Scan for the cell matching the given text and deliver its [x, y] coordinate at center. 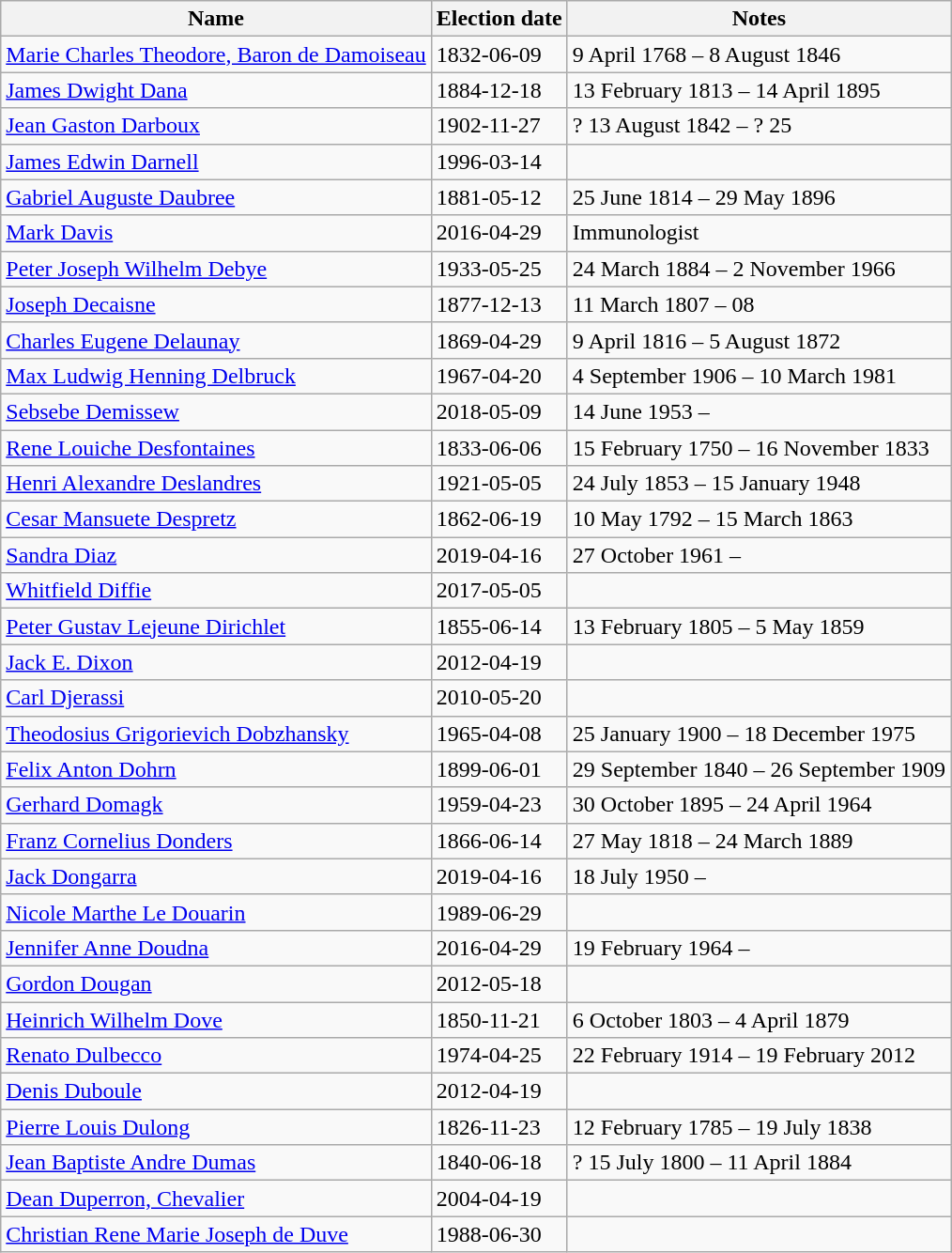
Heinrich Wilhelm Dove [216, 1019]
30 October 1895 – 24 April 1964 [759, 805]
Theodosius Grigorievich Dobzhansky [216, 734]
12 February 1785 – 19 July 1838 [759, 1127]
1881-05-12 [499, 197]
2010-05-20 [499, 698]
13 February 1805 – 5 May 1859 [759, 626]
1933-05-25 [499, 269]
1959-04-23 [499, 805]
1832-06-09 [499, 54]
Name [216, 19]
Peter Gustav Lejeune Dirichlet [216, 626]
2004-04-19 [499, 1199]
Max Ludwig Henning Delbruck [216, 376]
11 March 1807 – 08 [759, 304]
Carl Djerassi [216, 698]
29 September 1840 – 26 September 1909 [759, 769]
25 January 1900 – 18 December 1975 [759, 734]
Jean Gaston Darboux [216, 126]
Joseph Decaisne [216, 304]
Franz Cornelius Donders [216, 841]
Pierre Louis Dulong [216, 1127]
Gordon Dougan [216, 983]
1921-05-05 [499, 484]
Jennifer Anne Doudna [216, 948]
James Dwight Dana [216, 90]
24 July 1853 – 15 January 1948 [759, 484]
2017-05-05 [499, 591]
Cesar Mansuete Despretz [216, 519]
27 October 1961 – [759, 555]
1899-06-01 [499, 769]
1877-12-13 [499, 304]
Gabriel Auguste Daubree [216, 197]
1965-04-08 [499, 734]
James Edwin Darnell [216, 162]
Jack E. Dixon [216, 662]
6 October 1803 – 4 April 1879 [759, 1019]
13 February 1813 – 14 April 1895 [759, 90]
Peter Joseph Wilhelm Debye [216, 269]
2018-05-09 [499, 411]
? 13 August 1842 – ? 25 [759, 126]
1833-06-06 [499, 448]
1862-06-19 [499, 519]
Jack Dongarra [216, 876]
27 May 1818 – 24 March 1889 [759, 841]
10 May 1792 – 15 March 1863 [759, 519]
25 June 1814 – 29 May 1896 [759, 197]
1988-06-30 [499, 1234]
Immunologist [759, 233]
? 15 July 1800 – 11 April 1884 [759, 1163]
1967-04-20 [499, 376]
14 June 1953 – [759, 411]
Charles Eugene Delaunay [216, 340]
Felix Anton Dohrn [216, 769]
Rene Louiche Desfontaines [216, 448]
1826-11-23 [499, 1127]
1996-03-14 [499, 162]
Whitfield Diffie [216, 591]
1869-04-29 [499, 340]
2012-05-18 [499, 983]
Nicole Marthe Le Douarin [216, 912]
Jean Baptiste Andre Dumas [216, 1163]
Denis Duboule [216, 1091]
Christian Rene Marie Joseph de Duve [216, 1234]
22 February 1914 – 19 February 2012 [759, 1056]
1974-04-25 [499, 1056]
4 September 1906 – 10 March 1981 [759, 376]
15 February 1750 – 16 November 1833 [759, 448]
Mark Davis [216, 233]
1850-11-21 [499, 1019]
18 July 1950 – [759, 876]
Dean Duperron, Chevalier [216, 1199]
24 March 1884 – 2 November 1966 [759, 269]
9 April 1816 – 5 August 1872 [759, 340]
Sebsebe Demissew [216, 411]
Henri Alexandre Deslandres [216, 484]
19 February 1964 – [759, 948]
1902-11-27 [499, 126]
1884-12-18 [499, 90]
Gerhard Domagk [216, 805]
Marie Charles Theodore, Baron de Damoiseau [216, 54]
Renato Dulbecco [216, 1056]
Notes [759, 19]
1989-06-29 [499, 912]
1840-06-18 [499, 1163]
1866-06-14 [499, 841]
9 April 1768 – 8 August 1846 [759, 54]
1855-06-14 [499, 626]
Sandra Diaz [216, 555]
Election date [499, 19]
